Scan for the cell matching the given text and deliver its [X, Y] coordinate at center. 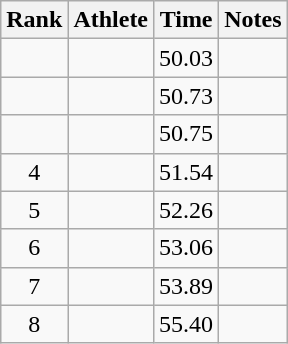
Notes [253, 20]
53.06 [186, 248]
Time [186, 20]
4 [34, 172]
7 [34, 286]
50.03 [186, 58]
5 [34, 210]
Athlete [111, 20]
50.73 [186, 96]
51.54 [186, 172]
53.89 [186, 286]
52.26 [186, 210]
50.75 [186, 134]
Rank [34, 20]
6 [34, 248]
8 [34, 324]
55.40 [186, 324]
